Capture the cell that displays the provided text and extract its (x, y) central coordinate. 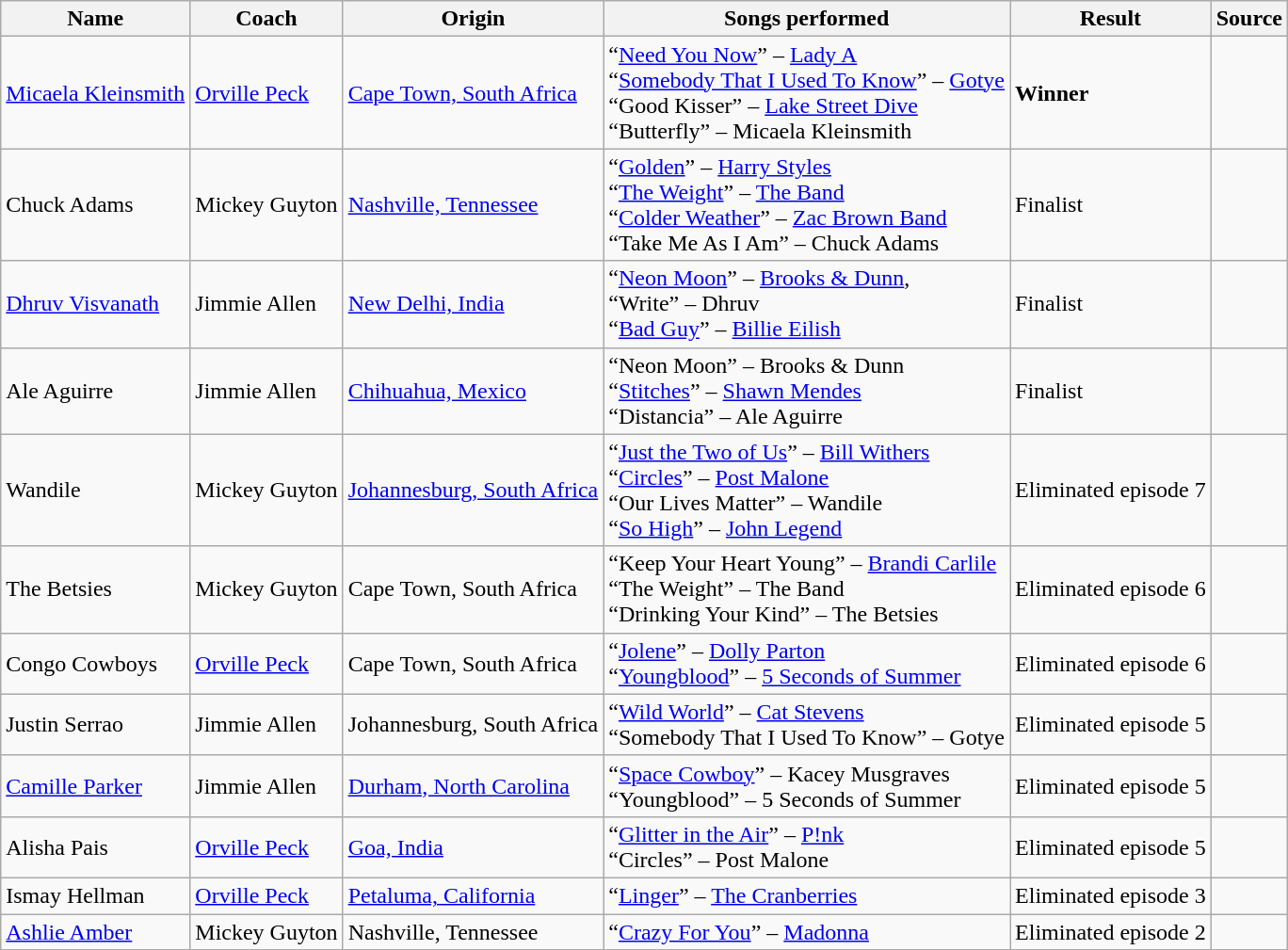
Eliminated episode 2 (1111, 931)
Songs performed (807, 19)
Dhruv Visvanath (96, 304)
Name (96, 19)
Justin Serrao (96, 725)
Origin (473, 19)
Ale Aguirre (96, 391)
Congo Cowboys (96, 663)
Eliminated episode 7 (1111, 490)
Chihuahua, Mexico (473, 391)
Source (1248, 19)
The Betsies (96, 589)
Durham, North Carolina (473, 785)
Ashlie Amber (96, 931)
“Golden” – Harry Styles “The Weight” – The Band “Colder Weather” – Zac Brown Band“Take Me As I Am” – Chuck Adams (807, 205)
Result (1111, 19)
“Space Cowboy” – Kacey Musgraves“Youngblood” – 5 Seconds of Summer (807, 785)
“Neon Moon” – Brooks & Dunn “Stitches” – Shawn Mendes “Distancia” – Ale Aguirre (807, 391)
“Wild World” – Cat Stevens“Somebody That I Used To Know” – Gotye (807, 725)
Camille Parker (96, 785)
“Linger” – The Cranberries (807, 895)
Eliminated episode 3 (1111, 895)
Alisha Pais (96, 847)
“Glitter in the Air” – P!nk“Circles” – Post Malone (807, 847)
“Jolene” – Dolly Parton“Youngblood” – 5 Seconds of Summer (807, 663)
“Need You Now” – Lady A “Somebody That I Used To Know” – Gotye“Good Kisser” – Lake Street Dive“Butterfly” – Micaela Kleinsmith (807, 92)
“Just the Two of Us” – Bill Withers“Circles” – Post Malone “Our Lives Matter” – Wandile “So High” – John Legend (807, 490)
Goa, India (473, 847)
Winner (1111, 92)
Ismay Hellman (96, 895)
Chuck Adams (96, 205)
“Keep Your Heart Young” – Brandi Carlile“The Weight” – The Band“Drinking Your Kind” – The Betsies (807, 589)
Wandile (96, 490)
Coach (266, 19)
Micaela Kleinsmith (96, 92)
Petaluma, California (473, 895)
“Neon Moon” – Brooks & Dunn,“Write” – Dhruv“Bad Guy” – Billie Eilish (807, 304)
New Delhi, India (473, 304)
“Crazy For You” – Madonna (807, 931)
